Determine the [X, Y] coordinate at the center of the cell enclosing the given text.  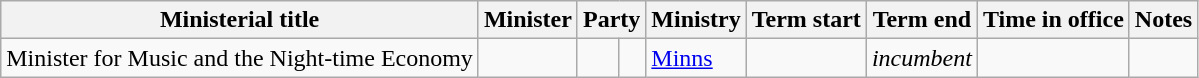
Minns [696, 58]
Time in office [1053, 20]
Ministerial title [240, 20]
incumbent [922, 58]
Notes [1163, 20]
Ministry [696, 20]
Minister [528, 20]
Party [611, 20]
Minister for Music and the Night-time Economy [240, 58]
Term end [922, 20]
Term start [806, 20]
